For the text-containing cell, return its midpoint in (x, y) coordinate format. 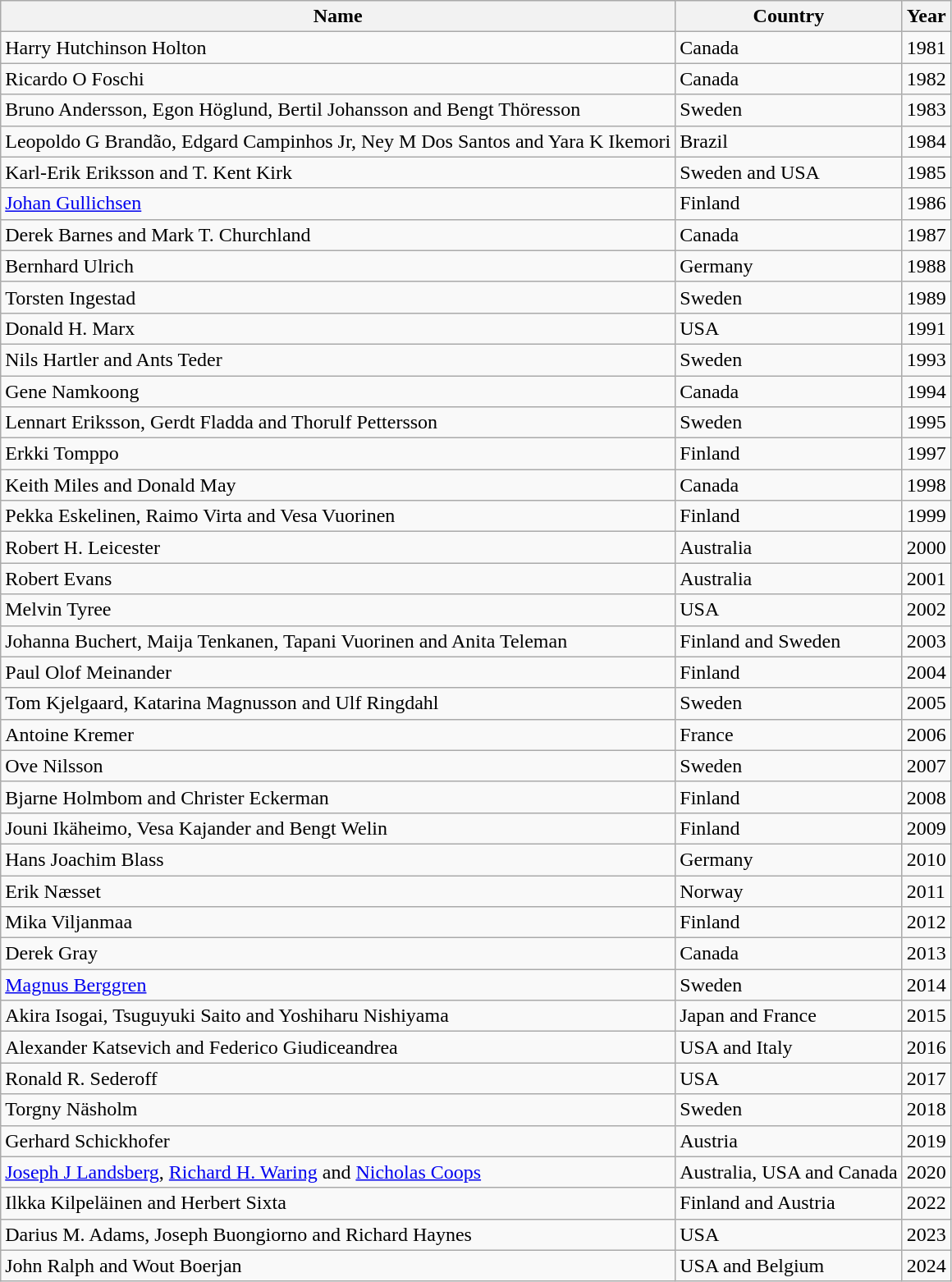
Harry Hutchinson Holton (338, 48)
2020 (926, 1172)
Derek Barnes and Mark T. Churchland (338, 235)
Jouni Ikäheimo, Vesa Kajander and Bengt Welin (338, 828)
2014 (926, 985)
Paul Olof Meinander (338, 672)
Ronald R. Sederoff (338, 1078)
1981 (926, 48)
Darius M. Adams, Joseph Buongiorno and Richard Haynes (338, 1234)
Finland and Austria (789, 1203)
Brazil (789, 141)
Melvin Tyree (338, 610)
2006 (926, 735)
Finland and Sweden (789, 641)
1991 (926, 328)
1989 (926, 297)
2004 (926, 672)
2023 (926, 1234)
Japan and France (789, 1016)
Torgny Näsholm (338, 1110)
2012 (926, 923)
2008 (926, 797)
Lennart Eriksson, Gerdt Fladda and Thorulf Pettersson (338, 423)
Country (789, 16)
Antoine Kremer (338, 735)
USA and Belgium (789, 1266)
Sweden and USA (789, 172)
1984 (926, 141)
2001 (926, 579)
Bruno Andersson, Egon Höglund, Bertil Johansson and Bengt Thöresson (338, 110)
1998 (926, 485)
USA and Italy (789, 1047)
Robert H. Leicester (338, 547)
1982 (926, 79)
2016 (926, 1047)
1993 (926, 359)
2019 (926, 1141)
Nils Hartler and Ants Teder (338, 359)
2018 (926, 1110)
1994 (926, 391)
1995 (926, 423)
2024 (926, 1266)
2002 (926, 610)
2000 (926, 547)
2011 (926, 891)
Alexander Katsevich and Federico Giudiceandrea (338, 1047)
Erik Næsset (338, 891)
2010 (926, 859)
Name (338, 16)
Ove Nilsson (338, 766)
Ilkka Kilpeläinen and Herbert Sixta (338, 1203)
Leopoldo G Brandão, Edgard Campinhos Jr, Ney M Dos Santos and Yara K Ikemori (338, 141)
Ricardo O Foschi (338, 79)
2007 (926, 766)
2003 (926, 641)
Erkki Tomppo (338, 454)
Robert Evans (338, 579)
Mika Viljanmaa (338, 923)
Austria (789, 1141)
2005 (926, 703)
Gerhard Schickhofer (338, 1141)
2017 (926, 1078)
John Ralph and Wout Boerjan (338, 1266)
France (789, 735)
Bernhard Ulrich (338, 266)
Pekka Eskelinen, Raimo Virta and Vesa Vuorinen (338, 516)
1997 (926, 454)
Gene Namkoong (338, 391)
2022 (926, 1203)
Torsten Ingestad (338, 297)
Johan Gullichsen (338, 204)
Australia, USA and Canada (789, 1172)
1986 (926, 204)
Johanna Buchert, Maija Tenkanen, Tapani Vuorinen and Anita Teleman (338, 641)
Joseph J Landsberg, Richard H. Waring and Nicholas Coops (338, 1172)
1985 (926, 172)
2009 (926, 828)
2015 (926, 1016)
Magnus Berggren (338, 985)
1999 (926, 516)
Donald H. Marx (338, 328)
Norway (789, 891)
Keith Miles and Donald May (338, 485)
1987 (926, 235)
2013 (926, 954)
Karl-Erik Eriksson and T. Kent Kirk (338, 172)
Year (926, 16)
1988 (926, 266)
Bjarne Holmbom and Christer Eckerman (338, 797)
Derek Gray (338, 954)
Hans Joachim Blass (338, 859)
Tom Kjelgaard, Katarina Magnusson and Ulf Ringdahl (338, 703)
1983 (926, 110)
Akira Isogai, Tsuguyuki Saito and Yoshiharu Nishiyama (338, 1016)
